Detect which cell encompasses the target text, then output its [x, y] center coordinate. 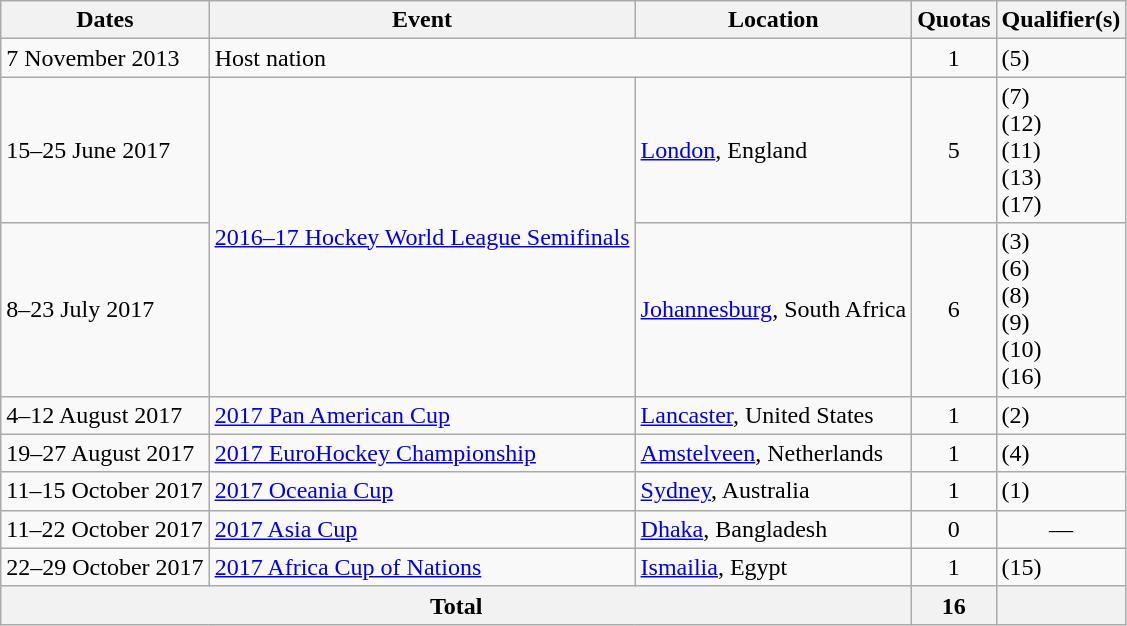
(1) [1061, 491]
15–25 June 2017 [105, 150]
7 November 2013 [105, 58]
2017 Asia Cup [422, 529]
16 [954, 605]
— [1061, 529]
4–12 August 2017 [105, 415]
2017 EuroHockey Championship [422, 453]
19–27 August 2017 [105, 453]
2016–17 Hockey World League Semifinals [422, 236]
2017 Oceania Cup [422, 491]
Qualifier(s) [1061, 20]
(3) (6) (8) (9) (10) (16) [1061, 310]
London, England [774, 150]
2017 Pan American Cup [422, 415]
Quotas [954, 20]
5 [954, 150]
11–22 October 2017 [105, 529]
Event [422, 20]
Dates [105, 20]
8–23 July 2017 [105, 310]
Total [456, 605]
Amstelveen, Netherlands [774, 453]
Host nation [560, 58]
(2) [1061, 415]
0 [954, 529]
(5) [1061, 58]
Lancaster, United States [774, 415]
22–29 October 2017 [105, 567]
6 [954, 310]
(15) [1061, 567]
Dhaka, Bangladesh [774, 529]
Sydney, Australia [774, 491]
Ismailia, Egypt [774, 567]
Johannesburg, South Africa [774, 310]
Location [774, 20]
(7) (12) (11) (13) (17) [1061, 150]
2017 Africa Cup of Nations [422, 567]
11–15 October 2017 [105, 491]
(4) [1061, 453]
